Pinpoint the cell where the given text exists, returning its [x, y] midpoint coordinate. 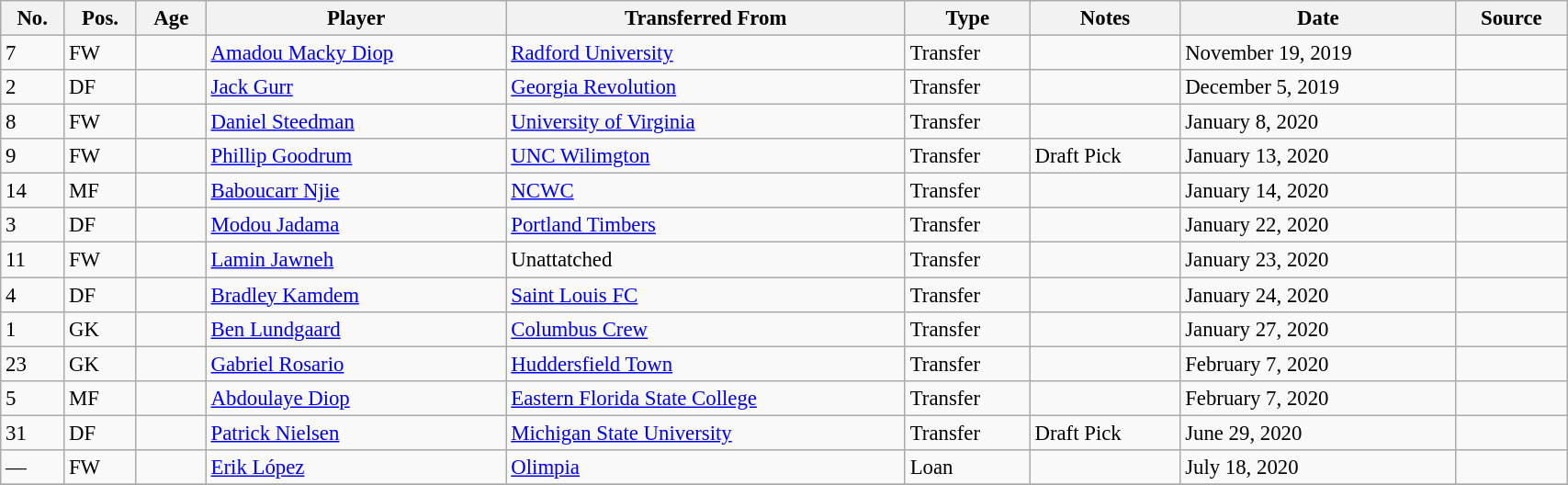
January 13, 2020 [1318, 156]
December 5, 2019 [1318, 87]
Portland Timbers [705, 225]
University of Virginia [705, 122]
Amadou Macky Diop [356, 53]
4 [33, 295]
Date [1318, 18]
January 23, 2020 [1318, 260]
9 [33, 156]
Transferred From [705, 18]
June 29, 2020 [1318, 433]
Huddersfield Town [705, 364]
January 27, 2020 [1318, 329]
Age [171, 18]
July 18, 2020 [1318, 468]
Radford University [705, 53]
Source [1512, 18]
Jack Gurr [356, 87]
5 [33, 398]
Erik López [356, 468]
January 24, 2020 [1318, 295]
Abdoulaye Diop [356, 398]
Michigan State University [705, 433]
11 [33, 260]
Player [356, 18]
January 8, 2020 [1318, 122]
Gabriel Rosario [356, 364]
Baboucarr Njie [356, 191]
January 14, 2020 [1318, 191]
Daniel Steedman [356, 122]
Bradley Kamdem [356, 295]
Columbus Crew [705, 329]
— [33, 468]
UNC Wilimgton [705, 156]
3 [33, 225]
Georgia Revolution [705, 87]
Patrick Nielsen [356, 433]
7 [33, 53]
8 [33, 122]
Pos. [101, 18]
Eastern Florida State College [705, 398]
Unattatched [705, 260]
1 [33, 329]
Notes [1105, 18]
14 [33, 191]
No. [33, 18]
Phillip Goodrum [356, 156]
Ben Lundgaard [356, 329]
January 22, 2020 [1318, 225]
Modou Jadama [356, 225]
23 [33, 364]
Saint Louis FC [705, 295]
Lamin Jawneh [356, 260]
31 [33, 433]
2 [33, 87]
Type [967, 18]
Olimpia [705, 468]
NCWC [705, 191]
Loan [967, 468]
November 19, 2019 [1318, 53]
